Output the (x, y) coordinate of the center of the cell containing the given text.  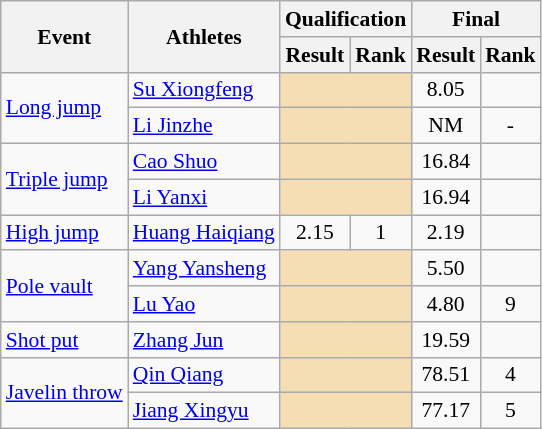
2.19 (446, 233)
NM (446, 126)
77.17 (446, 411)
Athletes (204, 36)
16.84 (446, 162)
Cao Shuo (204, 162)
Jiang Xingyu (204, 411)
78.51 (446, 375)
Li Yanxi (204, 197)
Final (476, 19)
Zhang Jun (204, 340)
4.80 (446, 304)
9 (510, 304)
Yang Yansheng (204, 269)
Triple jump (64, 180)
Qualification (346, 19)
Su Xiongfeng (204, 90)
4 (510, 375)
Long jump (64, 108)
Huang Haiqiang (204, 233)
1 (380, 233)
5.50 (446, 269)
Event (64, 36)
2.15 (315, 233)
Javelin throw (64, 392)
Qin Qiang (204, 375)
Pole vault (64, 286)
19.59 (446, 340)
Shot put (64, 340)
- (510, 126)
Lu Yao (204, 304)
Li Jinzhe (204, 126)
5 (510, 411)
High jump (64, 233)
8.05 (446, 90)
16.94 (446, 197)
